Provide the (x, y) coordinate of the cell's center where the given text is located.  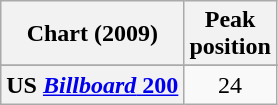
24 (230, 85)
US Billboard 200 (92, 85)
Peakposition (230, 34)
Chart (2009) (92, 34)
